Pinpoint the cell where the given text exists, returning its (x, y) midpoint coordinate. 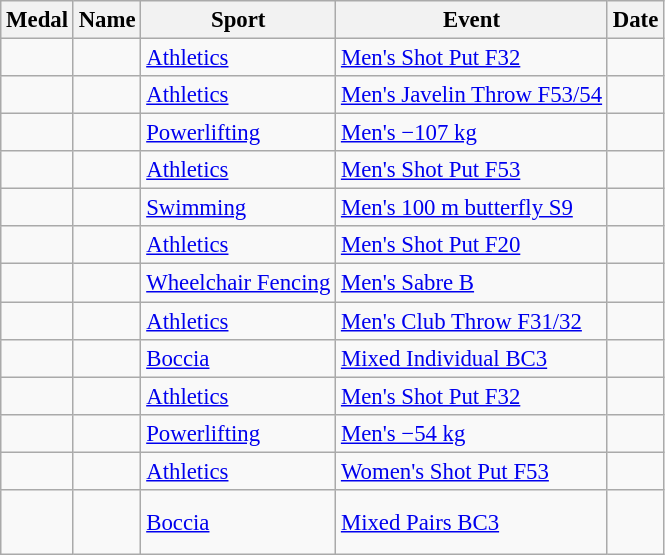
Mixed Individual BC3 (472, 358)
Swimming (238, 208)
Men's Javelin Throw F53/54 (472, 95)
Wheelchair Fencing (238, 283)
Men's Shot Put F53 (472, 170)
Men's Club Throw F31/32 (472, 321)
Date (635, 20)
Men's 100 m butterfly S9 (472, 208)
Event (472, 20)
Sport (238, 20)
Medal (38, 20)
Men's −107 kg (472, 133)
Women's Shot Put F53 (472, 471)
Men's Sabre B (472, 283)
Men's Shot Put F20 (472, 245)
Mixed Pairs BC3 (472, 522)
Name (107, 20)
Men's −54 kg (472, 433)
